Return [X, Y] of the center of cell containing provided text 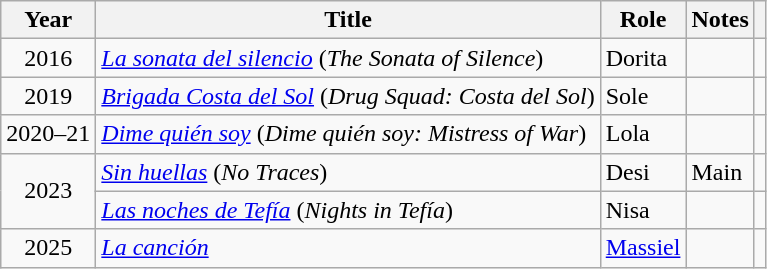
La sonata del silencio (The Sonata of Silence) [348, 58]
Main [720, 172]
Massiel [643, 248]
Nisa [643, 210]
Title [348, 20]
2020–21 [48, 134]
Desi [643, 172]
Dorita [643, 58]
La canción [348, 248]
Las noches de Tefía (Nights in Tefía) [348, 210]
2016 [48, 58]
Notes [720, 20]
2025 [48, 248]
Brigada Costa del Sol (Drug Squad: Costa del Sol) [348, 96]
Sole [643, 96]
Sin huellas (No Traces) [348, 172]
Year [48, 20]
Role [643, 20]
2023 [48, 191]
Dime quién soy (Dime quién soy: Mistress of War) [348, 134]
2019 [48, 96]
Lola [643, 134]
